Extract the (X, Y) coordinate from the center of the cell holding the provided text.  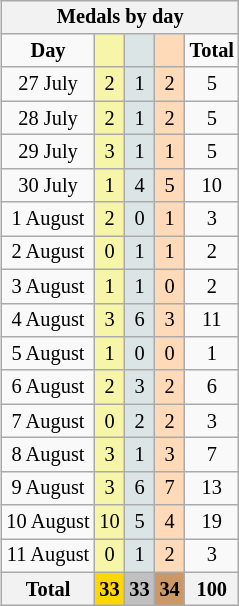
11 August (48, 556)
34 (170, 589)
30 July (48, 185)
11 (212, 320)
13 (212, 488)
8 August (48, 455)
Medals by day (120, 17)
9 August (48, 488)
100 (212, 589)
5 August (48, 354)
2 August (48, 253)
28 July (48, 118)
29 July (48, 152)
4 August (48, 320)
19 (212, 522)
1 August (48, 219)
7 August (48, 421)
3 August (48, 286)
27 July (48, 84)
10 August (48, 522)
6 August (48, 387)
Day (48, 51)
